Determine the [X, Y] coordinate at the center of the cell enclosing the given text.  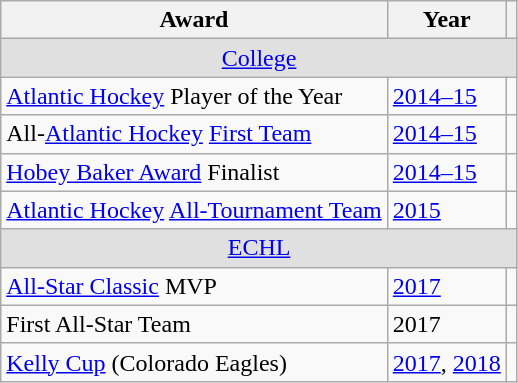
All-Star Classic MVP [194, 286]
Year [446, 20]
All-Atlantic Hockey First Team [194, 134]
College [260, 58]
Kelly Cup (Colorado Eagles) [194, 362]
Hobey Baker Award Finalist [194, 172]
Award [194, 20]
ECHL [260, 248]
Atlantic Hockey All-Tournament Team [194, 210]
2015 [446, 210]
First All-Star Team [194, 324]
2017, 2018 [446, 362]
Atlantic Hockey Player of the Year [194, 96]
